Detect which cell encompasses the target text, then output its (x, y) center coordinate. 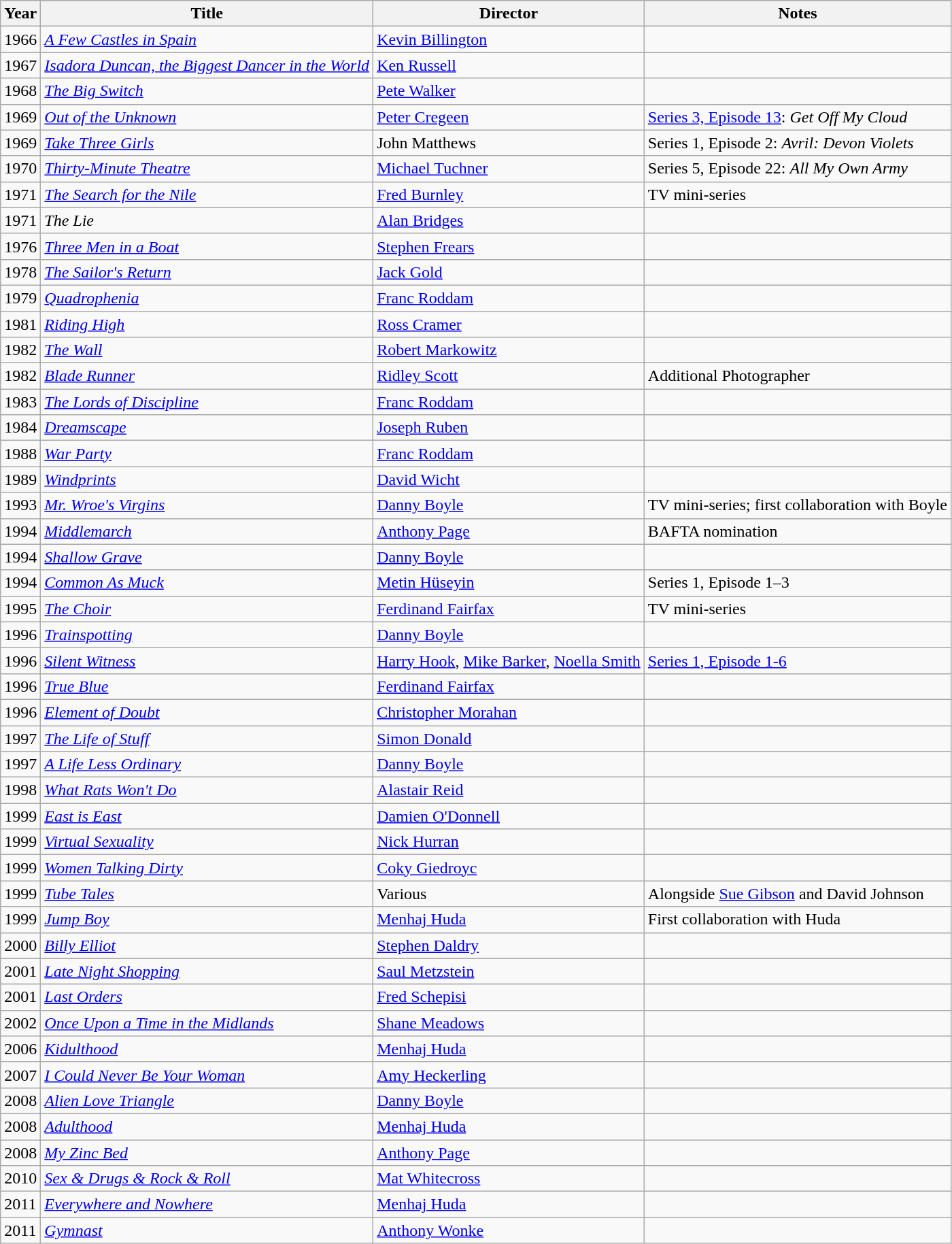
Middlemarch (207, 531)
Coky Giedroyc (509, 868)
The Lords of Discipline (207, 402)
Out of the Unknown (207, 117)
John Matthews (509, 143)
1983 (20, 402)
Peter Cregeen (509, 117)
Dreamscape (207, 428)
1993 (20, 505)
A Few Castles in Spain (207, 39)
Harry Hook, Mike Barker, Noella Smith (509, 660)
Robert Markowitz (509, 350)
A Life Less Ordinary (207, 764)
Amy Heckerling (509, 1075)
Three Men in a Boat (207, 246)
Alastair Reid (509, 790)
Mr. Wroe's Virgins (207, 505)
Shane Meadows (509, 1023)
2002 (20, 1023)
1976 (20, 246)
Ridley Scott (509, 376)
First collaboration with Huda (797, 920)
Series 5, Episode 22: All My Own Army (797, 169)
Thirty-Minute Theatre (207, 169)
1998 (20, 790)
Women Talking Dirty (207, 868)
Virtual Sexuality (207, 842)
1989 (20, 480)
2006 (20, 1049)
Kevin Billington (509, 39)
1981 (20, 324)
David Wicht (509, 480)
Michael Tuchner (509, 169)
Series 1, Episode 1–3 (797, 583)
Anthony Wonke (509, 1230)
My Zinc Bed (207, 1153)
Director (509, 14)
1970 (20, 169)
BAFTA nomination (797, 531)
Alongside Sue Gibson and David Johnson (797, 894)
1988 (20, 454)
East is East (207, 816)
Simon Donald (509, 738)
2010 (20, 1179)
The Sailor's Return (207, 272)
True Blue (207, 686)
Series 1, Episode 2: Avril: Devon Violets (797, 143)
The Big Switch (207, 91)
The Search for the Nile (207, 195)
War Party (207, 454)
The Life of Stuff (207, 738)
Riding High (207, 324)
What Rats Won't Do (207, 790)
Alien Love Triangle (207, 1100)
Blade Runner (207, 376)
Title (207, 14)
Ross Cramer (509, 324)
Christopher Morahan (509, 712)
I Could Never Be Your Woman (207, 1075)
Gymnast (207, 1230)
Tube Tales (207, 894)
Jump Boy (207, 920)
Jack Gold (509, 272)
Additional Photographer (797, 376)
Billy Elliot (207, 945)
Isadora Duncan, the Biggest Dancer in the World (207, 65)
1968 (20, 91)
Series 3, Episode 13: Get Off My Cloud (797, 117)
Trainspotting (207, 635)
The Wall (207, 350)
Stephen Frears (509, 246)
Everywhere and Nowhere (207, 1205)
1978 (20, 272)
1967 (20, 65)
Various (509, 894)
Nick Hurran (509, 842)
1966 (20, 39)
Silent Witness (207, 660)
TV mini-series; first collaboration with Boyle (797, 505)
The Lie (207, 220)
Fred Schepisi (509, 997)
2007 (20, 1075)
Once Upon a Time in the Midlands (207, 1023)
2000 (20, 945)
1995 (20, 609)
Adulthood (207, 1126)
1984 (20, 428)
Pete Walker (509, 91)
Sex & Drugs & Rock & Roll (207, 1179)
Damien O'Donnell (509, 816)
Common As Muck (207, 583)
1979 (20, 298)
Quadrophenia (207, 298)
Notes (797, 14)
Year (20, 14)
Metin Hüseyin (509, 583)
Alan Bridges (509, 220)
Joseph Ruben (509, 428)
The Choir (207, 609)
Late Night Shopping (207, 971)
Stephen Daldry (509, 945)
Take Three Girls (207, 143)
Saul Metzstein (509, 971)
Mat Whitecross (509, 1179)
Fred Burnley (509, 195)
Element of Doubt (207, 712)
Kidulthood (207, 1049)
Ken Russell (509, 65)
Last Orders (207, 997)
Series 1, Episode 1-6 (797, 660)
Shallow Grave (207, 557)
Windprints (207, 480)
